Search for the cell housing the specified text and yield its [X, Y] center coordinate. 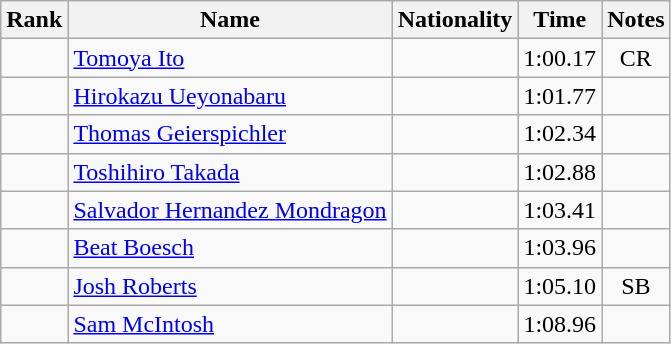
Thomas Geierspichler [230, 134]
1:03.96 [560, 248]
Nationality [455, 20]
1:02.88 [560, 172]
Name [230, 20]
Josh Roberts [230, 286]
1:01.77 [560, 96]
Toshihiro Takada [230, 172]
1:00.17 [560, 58]
Sam McIntosh [230, 324]
1:05.10 [560, 286]
1:03.41 [560, 210]
Tomoya Ito [230, 58]
Rank [34, 20]
SB [636, 286]
CR [636, 58]
Notes [636, 20]
1:08.96 [560, 324]
Beat Boesch [230, 248]
Salvador Hernandez Mondragon [230, 210]
Time [560, 20]
Hirokazu Ueyonabaru [230, 96]
1:02.34 [560, 134]
